Extract the (x, y) coordinate from the center of the cell holding the provided text.  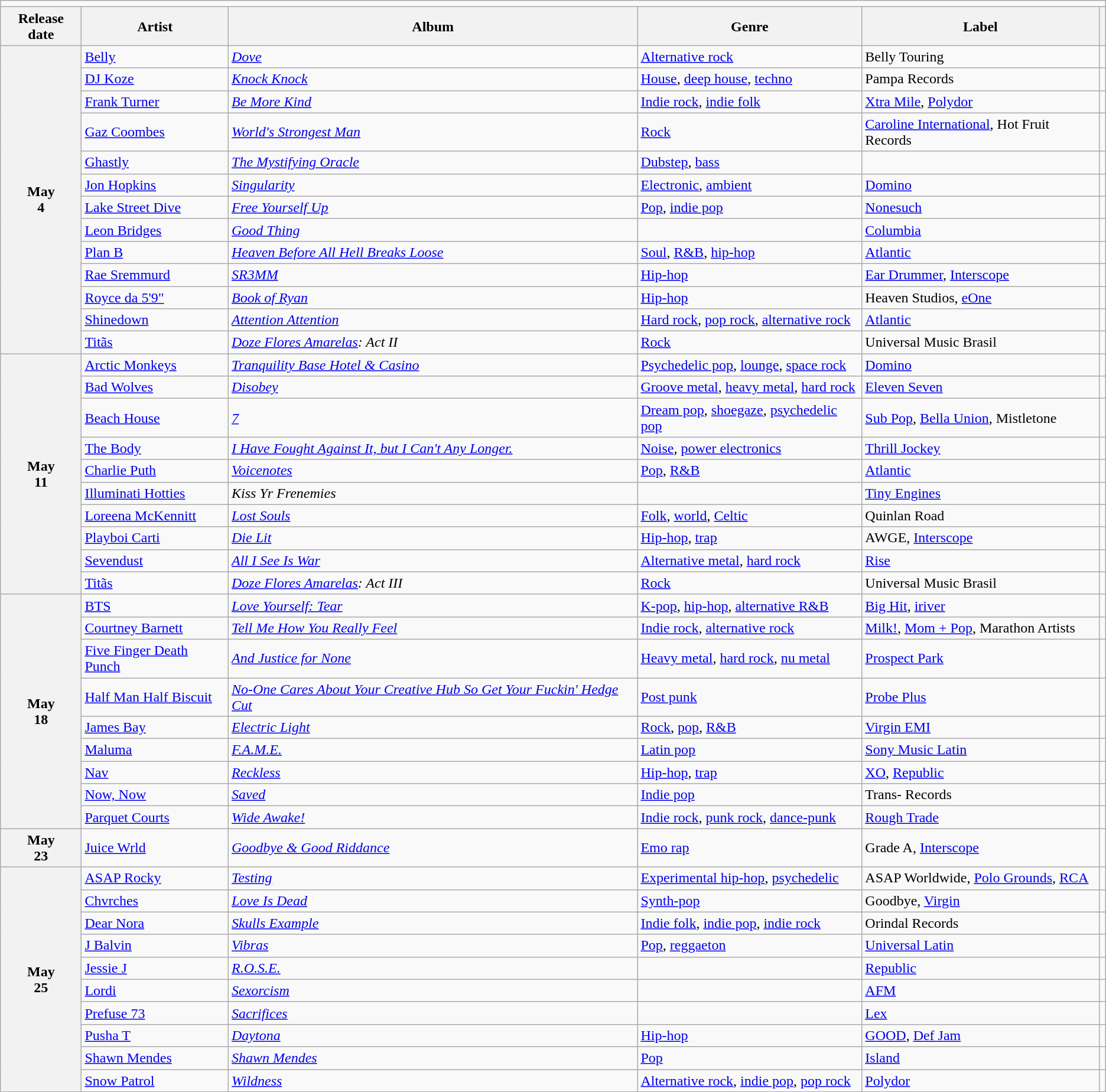
Sacrifices (433, 1013)
Maluma (155, 750)
Psychedelic pop, lounge, space rock (750, 365)
Album (433, 26)
R.O.S.E. (433, 968)
Synth-pop (750, 901)
Rae Sremmurd (155, 275)
Alternative rock (750, 57)
Half Man Half Biscuit (155, 697)
Tiny Engines (981, 493)
Tell Me How You Really Feel (433, 628)
7 (433, 418)
AWGE, Interscope (981, 538)
Singularity (433, 185)
Voicenotes (433, 471)
Pusha T (155, 1035)
Alternative metal, hard rock (750, 560)
Love Is Dead (433, 901)
Good Thing (433, 230)
Five Finger Death Punch (155, 658)
Love Yourself: Tear (433, 605)
Noise, power electronics (750, 448)
Frank Turner (155, 102)
Ear Drummer, Interscope (981, 275)
J Balvin (155, 946)
Bad Wolves (155, 387)
World's Strongest Man (433, 132)
Island (981, 1058)
Dubstep, bass (750, 162)
Kiss Yr Frenemies (433, 493)
Illuminati Hotties (155, 493)
The Body (155, 448)
Lordi (155, 990)
Orindal Records (981, 923)
Soul, R&B, hip-hop (750, 252)
Label (981, 26)
Charlie Puth (155, 471)
Release date (41, 26)
James Bay (155, 728)
Sevendust (155, 560)
Pop (750, 1058)
Sexorcism (433, 990)
Experimental hip-hop, psychedelic (750, 878)
Daytona (433, 1035)
Virgin EMI (981, 728)
Lex (981, 1013)
Heaven Before All Hell Breaks Loose (433, 252)
Post punk (750, 697)
Caroline International, Hot Fruit Records (981, 132)
Pop, reggaeton (750, 946)
Testing (433, 878)
Lost Souls (433, 516)
Xtra Mile, Polydor (981, 102)
Ghastly (155, 162)
Arctic Monkeys (155, 365)
Belly Touring (981, 57)
Hard rock, pop rock, alternative rock (750, 320)
Big Hit, iriver (981, 605)
Free Yourself Up (433, 207)
Jessie J (155, 968)
Leon Bridges (155, 230)
Doze Flores Amarelas: Act III (433, 583)
Knock Knock (433, 79)
May23 (41, 848)
Electronic, ambient (750, 185)
May25 (41, 979)
The Mystifying Oracle (433, 162)
Wildness (433, 1080)
Wide Awake! (433, 817)
Plan B (155, 252)
Loreena McKennitt (155, 516)
Goodbye, Virgin (981, 901)
Indie pop (750, 795)
Genre (750, 26)
Saved (433, 795)
Indie rock, alternative rock (750, 628)
Lake Street Dive (155, 207)
Playboi Carti (155, 538)
ASAP Rocky (155, 878)
Heaven Studios, eOne (981, 297)
Quinlan Road (981, 516)
Shinedown (155, 320)
Rock, pop, R&B (750, 728)
Prefuse 73 (155, 1013)
Book of Ryan (433, 297)
Tranquility Base Hotel & Casino (433, 365)
AFM (981, 990)
Universal Latin (981, 946)
GOOD, Def Jam (981, 1035)
Pop, R&B (750, 471)
Grade A, Interscope (981, 848)
Polydor (981, 1080)
Parquet Courts (155, 817)
Latin pop (750, 750)
Disobey (433, 387)
Goodbye & Good Riddance (433, 848)
Nonesuch (981, 207)
Die Lit (433, 538)
Be More Kind (433, 102)
Courtney Barnett (155, 628)
Pop, indie pop (750, 207)
Chvrches (155, 901)
XO, Republic (981, 772)
Sony Music Latin (981, 750)
Artist (155, 26)
Columbia (981, 230)
Now, Now (155, 795)
F.A.M.E. (433, 750)
May11 (41, 474)
ASAP Worldwide, Polo Grounds, RCA (981, 878)
Indie rock, indie folk (750, 102)
Royce da 5'9" (155, 297)
Juice Wrld (155, 848)
I Have Fought Against It, but I Can't Any Longer. (433, 448)
BTS (155, 605)
Folk, world, Celtic (750, 516)
Snow Patrol (155, 1080)
Indie rock, punk rock, dance-punk (750, 817)
Gaz Coombes (155, 132)
Heavy metal, hard rock, nu metal (750, 658)
Dream pop, shoegaze, psychedelic pop (750, 418)
Prospect Park (981, 658)
Sub Pop, Bella Union, Mistletone (981, 418)
Electric Light (433, 728)
K-pop, hip-hop, alternative R&B (750, 605)
Jon Hopkins (155, 185)
No-One Cares About Your Creative Hub So Get Your Fuckin' Hedge Cut (433, 697)
All I See Is War (433, 560)
Indie folk, indie pop, indie rock (750, 923)
May4 (41, 200)
Thrill Jockey (981, 448)
Rough Trade (981, 817)
Belly (155, 57)
Groove metal, heavy metal, hard rock (750, 387)
Reckless (433, 772)
Probe Plus (981, 697)
Dove (433, 57)
Emo rap (750, 848)
Nav (155, 772)
And Justice for None (433, 658)
House, deep house, techno (750, 79)
Skulls Example (433, 923)
Vibras (433, 946)
Dear Nora (155, 923)
Attention Attention (433, 320)
May18 (41, 711)
Republic (981, 968)
Rise (981, 560)
Milk!, Mom + Pop, Marathon Artists (981, 628)
DJ Koze (155, 79)
Pampa Records (981, 79)
Doze Flores Amarelas: Act II (433, 343)
SR3MM (433, 275)
Eleven Seven (981, 387)
Alternative rock, indie pop, pop rock (750, 1080)
Beach House (155, 418)
Trans- Records (981, 795)
